Determine the [x, y] coordinate at the center of the cell enclosing the given text.  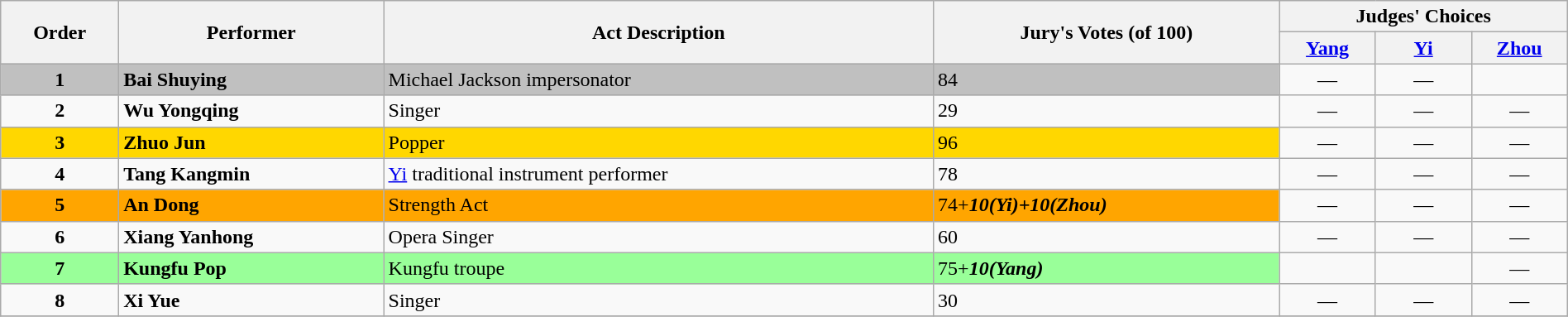
Yi traditional instrument performer [658, 174]
84 [1107, 79]
30 [1107, 300]
2 [60, 111]
75+10(Yang) [1107, 268]
Bai Shuying [251, 79]
Strength Act [658, 205]
5 [60, 205]
An Dong [251, 205]
Zhuo Jun [251, 142]
60 [1107, 237]
96 [1107, 142]
3 [60, 142]
1 [60, 79]
Performer [251, 32]
Kungfu Pop [251, 268]
4 [60, 174]
Xiang Yanhong [251, 237]
Yang [1327, 48]
Judges' Choices [1423, 17]
Yi [1423, 48]
Order [60, 32]
6 [60, 237]
Kungfu troupe [658, 268]
Opera Singer [658, 237]
Xi Yue [251, 300]
Popper [658, 142]
78 [1107, 174]
7 [60, 268]
8 [60, 300]
Wu Yongqing [251, 111]
Act Description [658, 32]
Tang Kangmin [251, 174]
29 [1107, 111]
Michael Jackson impersonator [658, 79]
Jury's Votes (of 100) [1107, 32]
74+10(Yi)+10(Zhou) [1107, 205]
Zhou [1519, 48]
